Return [X, Y] of the center of cell containing provided text 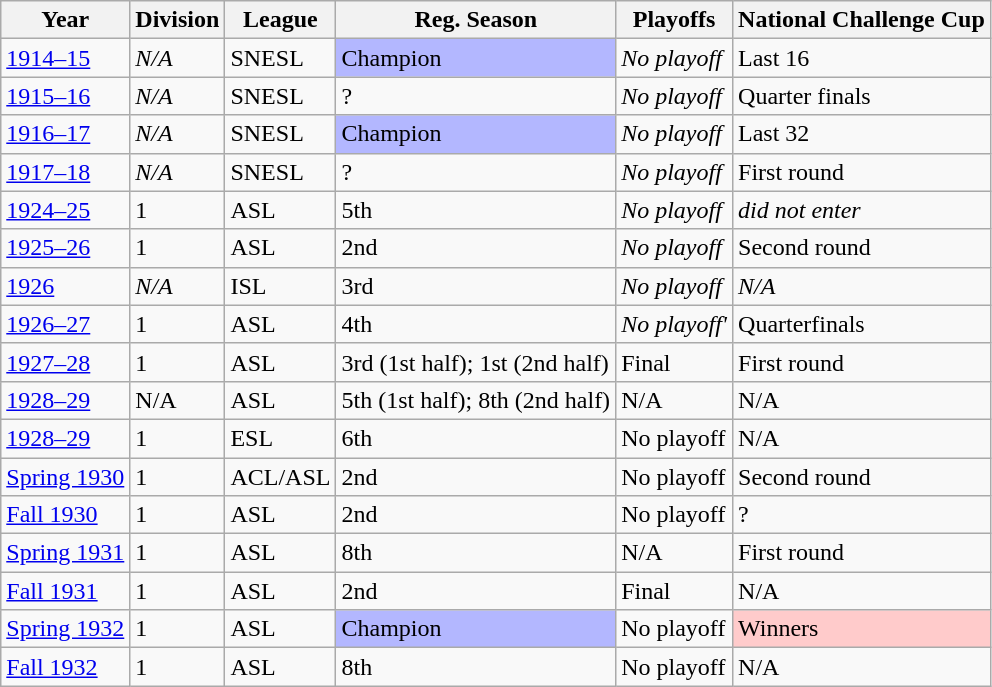
1925–26 [66, 248]
1916–17 [66, 134]
Quarter finals [862, 96]
1927–28 [66, 362]
Reg. Season [476, 20]
1926 [66, 286]
Last 32 [862, 134]
No playoff' [674, 324]
Playoffs [674, 20]
Winners [862, 629]
5th [476, 210]
ISL [280, 286]
ESL [280, 438]
4th [476, 324]
Fall 1931 [66, 591]
ACL/ASL [280, 477]
Spring 1931 [66, 553]
Last 16 [862, 58]
did not enter [862, 210]
3rd [476, 286]
National Challenge Cup [862, 20]
League [280, 20]
Spring 1930 [66, 477]
Year [66, 20]
Fall 1930 [66, 515]
1914–15 [66, 58]
3rd (1st half); 1st (2nd half) [476, 362]
1917–18 [66, 172]
1915–16 [66, 96]
1926–27 [66, 324]
6th [476, 438]
Fall 1932 [66, 667]
Quarterfinals [862, 324]
5th (1st half); 8th (2nd half) [476, 400]
1924–25 [66, 210]
Spring 1932 [66, 629]
Division [178, 20]
